Return [X, Y] of the center of cell containing provided text 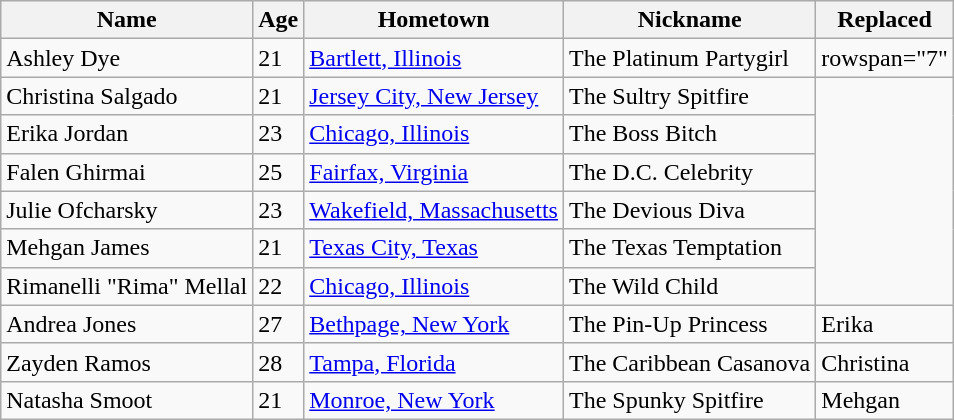
Fairfax, Virginia [434, 172]
Age [278, 20]
27 [278, 324]
Bethpage, New York [434, 324]
Christina [885, 362]
The Devious Diva [689, 210]
The Texas Temptation [689, 248]
The Wild Child [689, 286]
Andrea Jones [127, 324]
rowspan="7" [885, 58]
Falen Ghirmai [127, 172]
Hometown [434, 20]
Monroe, New York [434, 400]
22 [278, 286]
Erika [885, 324]
28 [278, 362]
Natasha Smoot [127, 400]
Jersey City, New Jersey [434, 96]
Rimanelli "Rima" Mellal [127, 286]
Bartlett, Illinois [434, 58]
Mehgan [885, 400]
Zayden Ramos [127, 362]
The Spunky Spitfire [689, 400]
The D.C. Celebrity [689, 172]
The Sultry Spitfire [689, 96]
Erika Jordan [127, 134]
25 [278, 172]
The Boss Bitch [689, 134]
The Caribbean Casanova [689, 362]
Christina Salgado [127, 96]
The Pin-Up Princess [689, 324]
The Platinum Partygirl [689, 58]
Julie Ofcharsky [127, 210]
Tampa, Florida [434, 362]
Name [127, 20]
Replaced [885, 20]
Nickname [689, 20]
Mehgan James [127, 248]
Ashley Dye [127, 58]
Texas City, Texas [434, 248]
Wakefield, Massachusetts [434, 210]
